Return the (x, y) coordinate for the center point of the cell that contains the specified text.  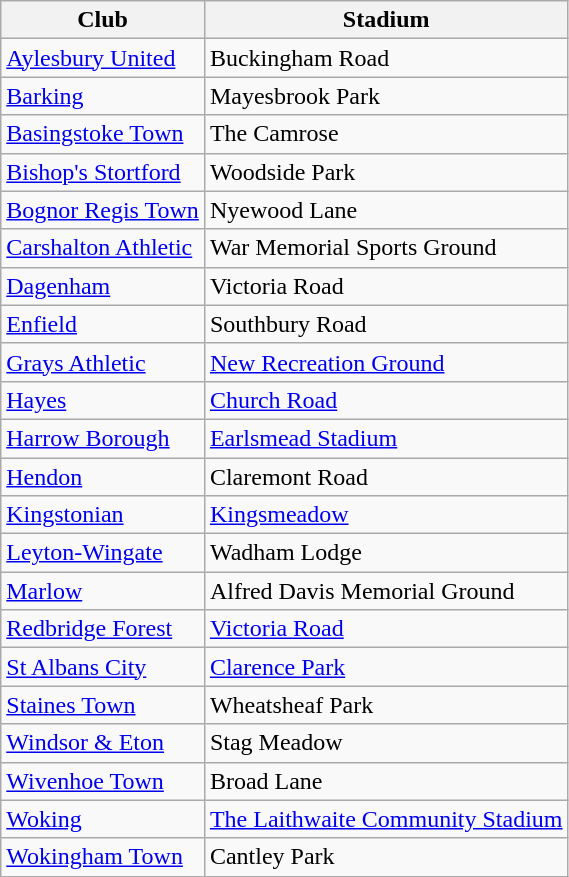
Marlow (103, 591)
Grays Athletic (103, 362)
The Laithwaite Community Stadium (386, 819)
Bishop's Stortford (103, 172)
Harrow Borough (103, 438)
Wivenhoe Town (103, 781)
Nyewood Lane (386, 210)
Basingstoke Town (103, 134)
Bognor Regis Town (103, 210)
Aylesbury United (103, 58)
Church Road (386, 400)
Stag Meadow (386, 743)
Woking (103, 819)
Carshalton Athletic (103, 248)
Broad Lane (386, 781)
Claremont Road (386, 477)
Clarence Park (386, 667)
Leyton-Wingate (103, 553)
Kingstonian (103, 515)
New Recreation Ground (386, 362)
Earlsmead Stadium (386, 438)
Southbury Road (386, 324)
Windsor & Eton (103, 743)
Hayes (103, 400)
Cantley Park (386, 857)
Mayesbrook Park (386, 96)
Dagenham (103, 286)
Hendon (103, 477)
Buckingham Road (386, 58)
The Camrose (386, 134)
Wadham Lodge (386, 553)
War Memorial Sports Ground (386, 248)
Staines Town (103, 705)
St Albans City (103, 667)
Stadium (386, 20)
Alfred Davis Memorial Ground (386, 591)
Enfield (103, 324)
Redbridge Forest (103, 629)
Barking (103, 96)
Woodside Park (386, 172)
Club (103, 20)
Wokingham Town (103, 857)
Wheatsheaf Park (386, 705)
Kingsmeadow (386, 515)
